Search for the cell housing the specified text and yield its [x, y] center coordinate. 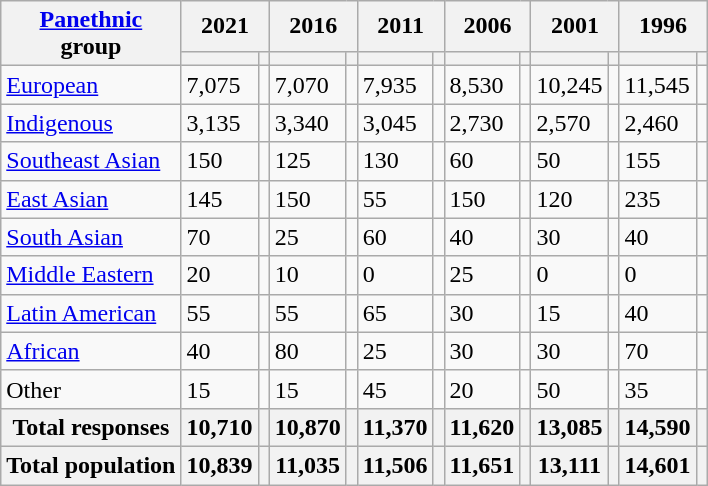
2,730 [482, 123]
11,035 [308, 465]
Other [91, 389]
8,530 [482, 85]
African [91, 351]
14,601 [658, 465]
13,111 [570, 465]
Panethnicgroup [91, 34]
14,590 [658, 427]
Southeast Asian [91, 161]
7,935 [395, 85]
2,570 [570, 123]
11,370 [395, 427]
125 [308, 161]
11,651 [482, 465]
10,710 [220, 427]
130 [395, 161]
2021 [225, 26]
10 [308, 275]
Latin American [91, 313]
11,506 [395, 465]
Indigenous [91, 123]
7,075 [220, 85]
7,070 [308, 85]
45 [395, 389]
2011 [400, 26]
155 [658, 161]
145 [220, 199]
80 [308, 351]
European [91, 85]
13,085 [570, 427]
3,340 [308, 123]
11,620 [482, 427]
South Asian [91, 237]
1996 [663, 26]
10,839 [220, 465]
East Asian [91, 199]
10,245 [570, 85]
10,870 [308, 427]
Middle Eastern [91, 275]
2016 [313, 26]
2006 [488, 26]
2,460 [658, 123]
Total population [91, 465]
235 [658, 199]
11,545 [658, 85]
3,135 [220, 123]
2001 [575, 26]
65 [395, 313]
120 [570, 199]
Total responses [91, 427]
35 [658, 389]
3,045 [395, 123]
